Find where the given text appears and provide that cell's center as (X, Y) coordinate. 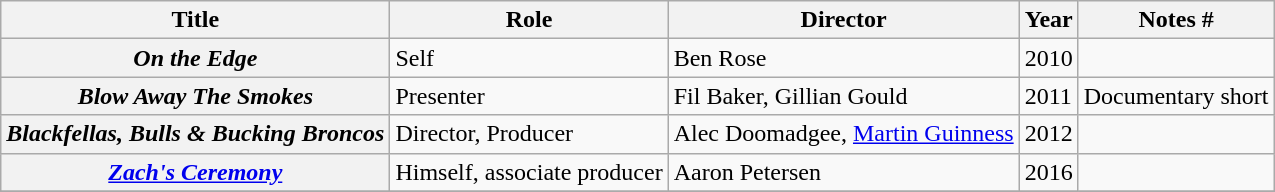
Role (529, 20)
2010 (1048, 58)
Notes # (1176, 20)
Title (196, 20)
Director, Producer (529, 134)
Alec Doomadgee, Martin Guinness (844, 134)
Blow Away The Smokes (196, 96)
Year (1048, 20)
Fil Baker, Gillian Gould (844, 96)
On the Edge (196, 58)
Presenter (529, 96)
Zach's Ceremony (196, 172)
2012 (1048, 134)
Himself, associate producer (529, 172)
Blackfellas, Bulls & Bucking Broncos (196, 134)
Director (844, 20)
Aaron Petersen (844, 172)
Self (529, 58)
Documentary short (1176, 96)
2016 (1048, 172)
Ben Rose (844, 58)
2011 (1048, 96)
